Scan for the cell matching the given text and deliver its (X, Y) coordinate at center. 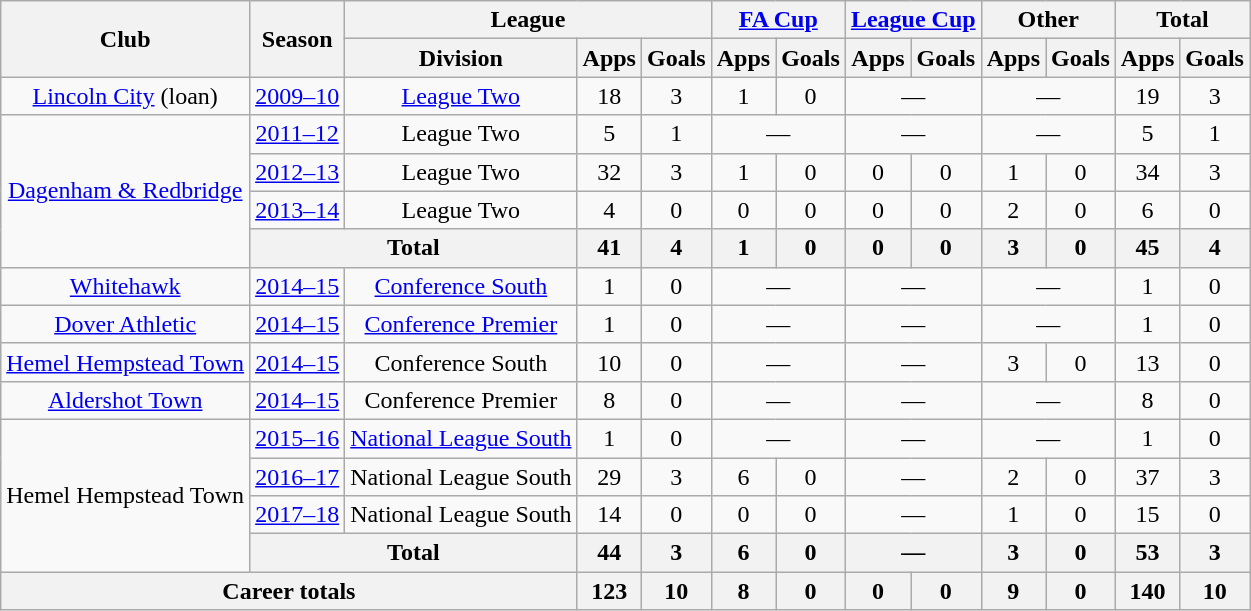
13 (1147, 362)
2013–14 (298, 210)
9 (1013, 591)
League Cup (913, 20)
2017–18 (298, 515)
34 (1147, 172)
53 (1147, 553)
Season (298, 39)
Division (461, 58)
14 (609, 515)
2016–17 (298, 477)
41 (609, 248)
2012–13 (298, 172)
37 (1147, 477)
League (528, 20)
Club (126, 39)
Dagenham & Redbridge (126, 191)
Other (1048, 20)
2015–16 (298, 438)
123 (609, 591)
Dover Athletic (126, 324)
FA Cup (778, 20)
19 (1147, 96)
2011–12 (298, 134)
15 (1147, 515)
140 (1147, 591)
Lincoln City (loan) (126, 96)
Career totals (289, 591)
29 (609, 477)
Whitehawk (126, 286)
45 (1147, 248)
2009–10 (298, 96)
18 (609, 96)
Aldershot Town (126, 400)
32 (609, 172)
44 (609, 553)
